Pinpoint the cell where the given text exists, returning its (x, y) midpoint coordinate. 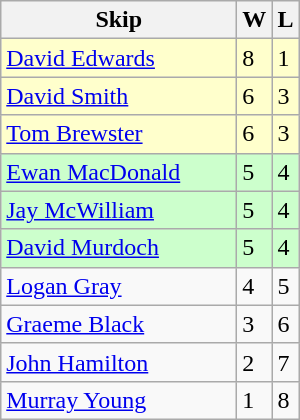
Graeme Black (119, 324)
Murray Young (119, 400)
John Hamilton (119, 362)
Logan Gray (119, 286)
7 (286, 362)
2 (254, 362)
Ewan MacDonald (119, 172)
David Murdoch (119, 248)
Jay McWilliam (119, 210)
Skip (119, 20)
David Smith (119, 96)
W (254, 20)
L (286, 20)
Tom Brewster (119, 134)
David Edwards (119, 58)
